Provide the [x, y] coordinate of the cell's center where the given text is located.  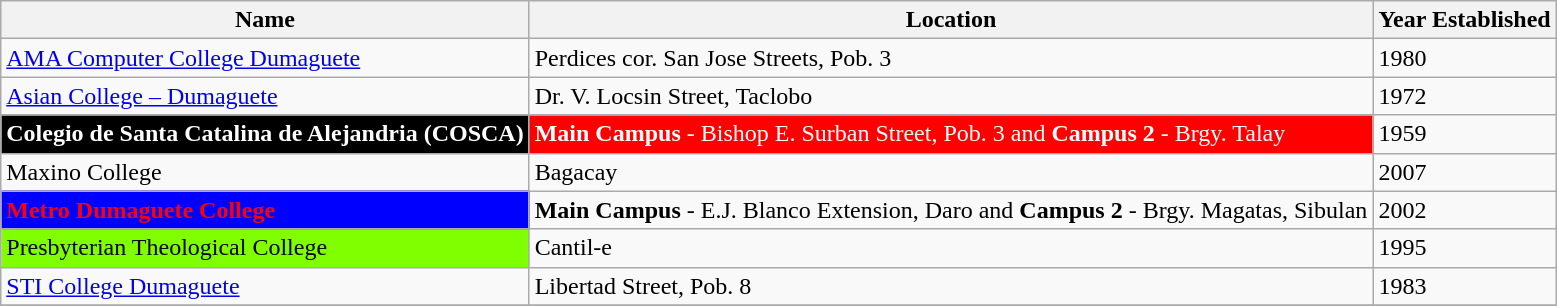
Perdices cor. San Jose Streets, Pob. 3 [951, 58]
Main Campus - Bishop E. Surban Street, Pob. 3 and Campus 2 - Brgy. Talay [951, 134]
Asian College – Dumaguete [265, 96]
Cantil-e [951, 248]
Metro Dumaguete College [265, 210]
1972 [1464, 96]
STI College Dumaguete [265, 286]
1995 [1464, 248]
Libertad Street, Pob. 8 [951, 286]
2007 [1464, 172]
Year Established [1464, 20]
Name [265, 20]
2002 [1464, 210]
1983 [1464, 286]
Bagacay [951, 172]
Main Campus - E.J. Blanco Extension, Daro and Campus 2 - Brgy. Magatas, Sibulan [951, 210]
Colegio de Santa Catalina de Alejandria (COSCA) [265, 134]
Presbyterian Theological College [265, 248]
Location [951, 20]
1959 [1464, 134]
1980 [1464, 58]
Maxino College [265, 172]
AMA Computer College Dumaguete [265, 58]
Dr. V. Locsin Street, Taclobo [951, 96]
